Search for the cell housing the specified text and yield its (x, y) center coordinate. 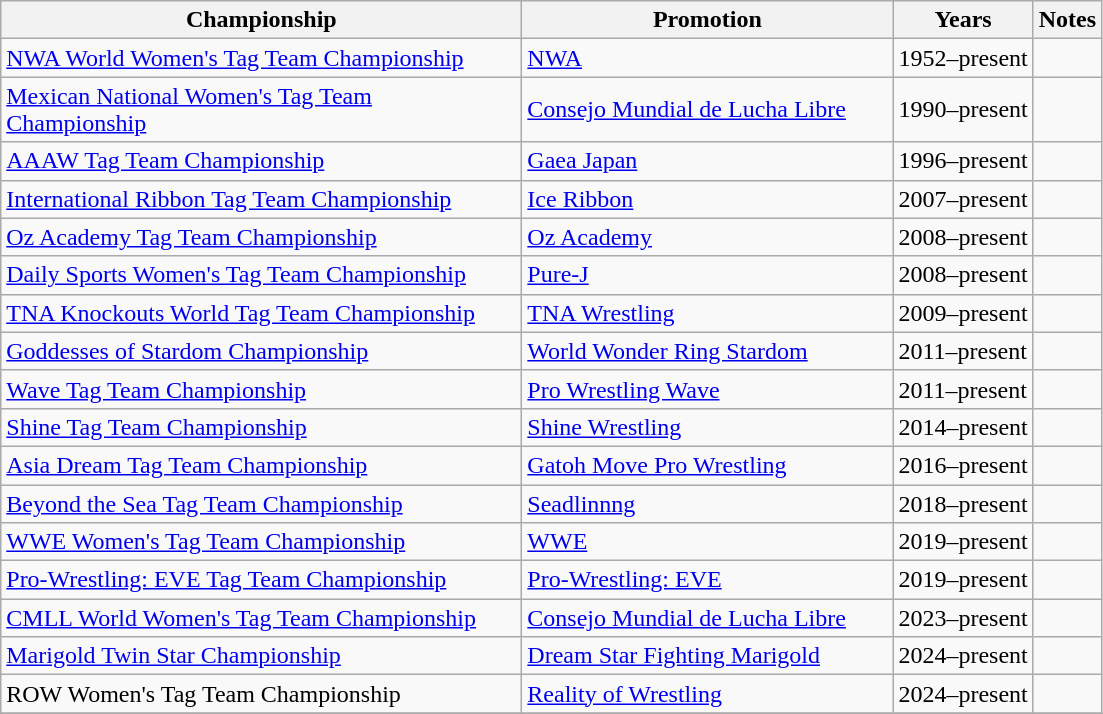
TNA Knockouts World Tag Team Championship (262, 313)
WWE Women's Tag Team Championship (262, 542)
Pro Wrestling Wave (708, 389)
Wave Tag Team Championship (262, 389)
Pro-Wrestling: EVE Tag Team Championship (262, 580)
World Wonder Ring Stardom (708, 351)
Daily Sports Women's Tag Team Championship (262, 275)
Shine Wrestling (708, 427)
Beyond the Sea Tag Team Championship (262, 503)
TNA Wrestling (708, 313)
Asia Dream Tag Team Championship (262, 465)
Oz Academy (708, 237)
NWA (708, 58)
2014–present (963, 427)
Notes (1067, 20)
Years (963, 20)
Seadlinnng (708, 503)
Oz Academy Tag Team Championship (262, 237)
Championship (262, 20)
WWE (708, 542)
2009–present (963, 313)
AAAW Tag Team Championship (262, 161)
2018–present (963, 503)
Gaea Japan (708, 161)
Promotion (708, 20)
Shine Tag Team Championship (262, 427)
1990–present (963, 110)
2016–present (963, 465)
Reality of Wrestling (708, 694)
Mexican National Women's Tag Team Championship (262, 110)
2007–present (963, 199)
1996–present (963, 161)
NWA World Women's Tag Team Championship (262, 58)
Pro-Wrestling: EVE (708, 580)
Pure-J (708, 275)
ROW Women's Tag Team Championship (262, 694)
Dream Star Fighting Marigold (708, 656)
2023–present (963, 618)
CMLL World Women's Tag Team Championship (262, 618)
Gatoh Move Pro Wrestling (708, 465)
Goddesses of Stardom Championship (262, 351)
Marigold Twin Star Championship (262, 656)
International Ribbon Tag Team Championship (262, 199)
Ice Ribbon (708, 199)
1952–present (963, 58)
